Return (X, Y) of the center of cell containing provided text 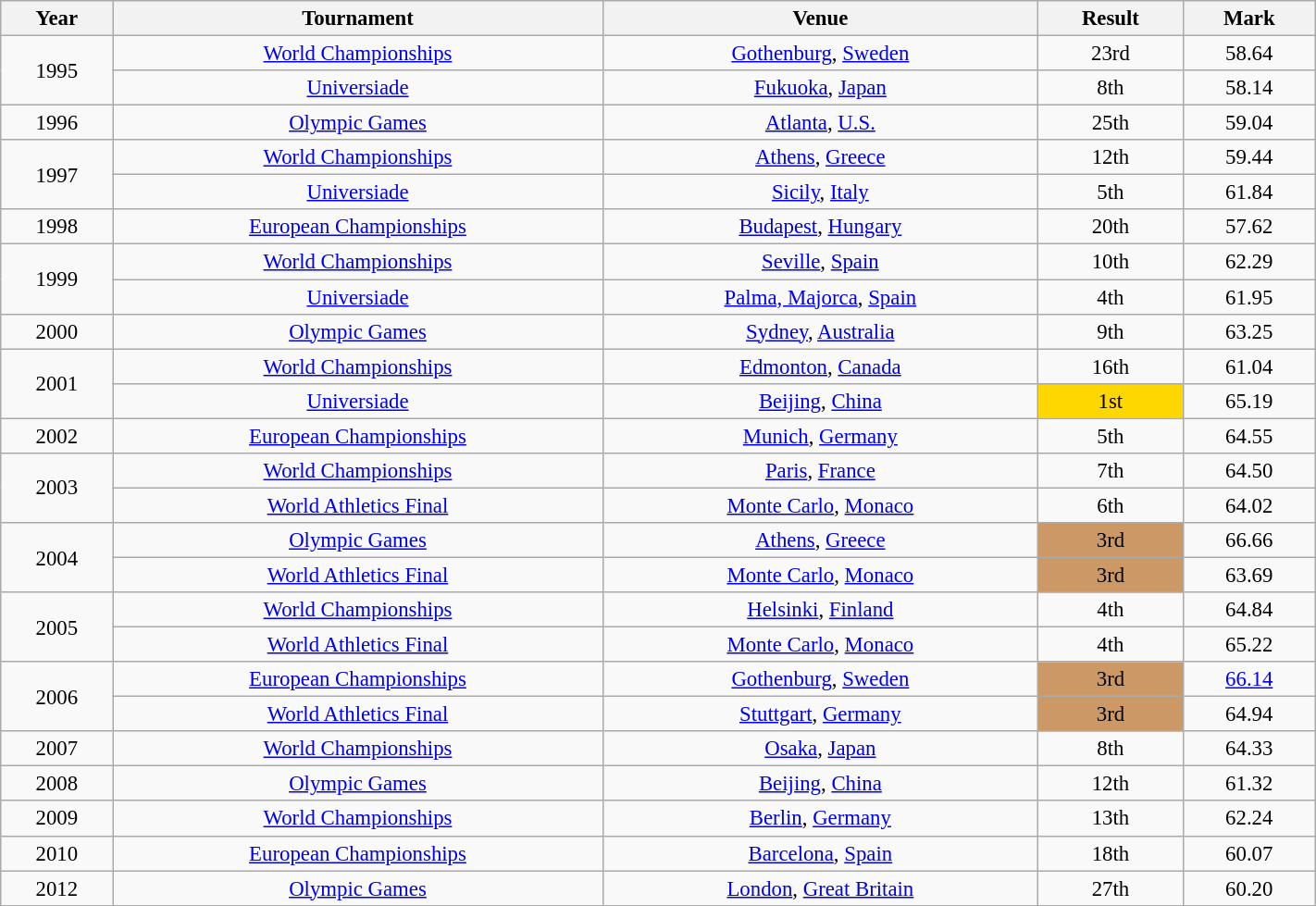
60.07 (1249, 853)
7th (1111, 471)
18th (1111, 853)
23rd (1111, 54)
27th (1111, 888)
2009 (57, 819)
2006 (57, 696)
57.62 (1249, 227)
Edmonton, Canada (820, 366)
1999 (57, 279)
16th (1111, 366)
2002 (57, 436)
2005 (57, 627)
64.50 (1249, 471)
61.32 (1249, 784)
25th (1111, 123)
6th (1111, 505)
Mark (1249, 19)
Year (57, 19)
64.55 (1249, 436)
65.22 (1249, 645)
63.69 (1249, 575)
66.14 (1249, 679)
62.24 (1249, 819)
2000 (57, 331)
20th (1111, 227)
Stuttgart, Germany (820, 714)
64.84 (1249, 610)
Helsinki, Finland (820, 610)
2007 (57, 749)
64.94 (1249, 714)
London, Great Britain (820, 888)
64.33 (1249, 749)
Sydney, Australia (820, 331)
Atlanta, U.S. (820, 123)
58.64 (1249, 54)
Sicily, Italy (820, 192)
60.20 (1249, 888)
13th (1111, 819)
2010 (57, 853)
Venue (820, 19)
Budapest, Hungary (820, 227)
9th (1111, 331)
2001 (57, 383)
62.29 (1249, 262)
Munich, Germany (820, 436)
2004 (57, 557)
Tournament (357, 19)
1997 (57, 174)
64.02 (1249, 505)
59.44 (1249, 157)
59.04 (1249, 123)
1995 (57, 70)
65.19 (1249, 401)
10th (1111, 262)
1st (1111, 401)
63.25 (1249, 331)
Berlin, Germany (820, 819)
2008 (57, 784)
66.66 (1249, 540)
1996 (57, 123)
61.95 (1249, 297)
Palma, Majorca, Spain (820, 297)
61.84 (1249, 192)
58.14 (1249, 88)
Osaka, Japan (820, 749)
1998 (57, 227)
Fukuoka, Japan (820, 88)
Paris, France (820, 471)
2003 (57, 489)
Seville, Spain (820, 262)
Barcelona, Spain (820, 853)
61.04 (1249, 366)
2012 (57, 888)
Result (1111, 19)
